Provide the (X, Y) coordinate of the cell's center where the given text is located.  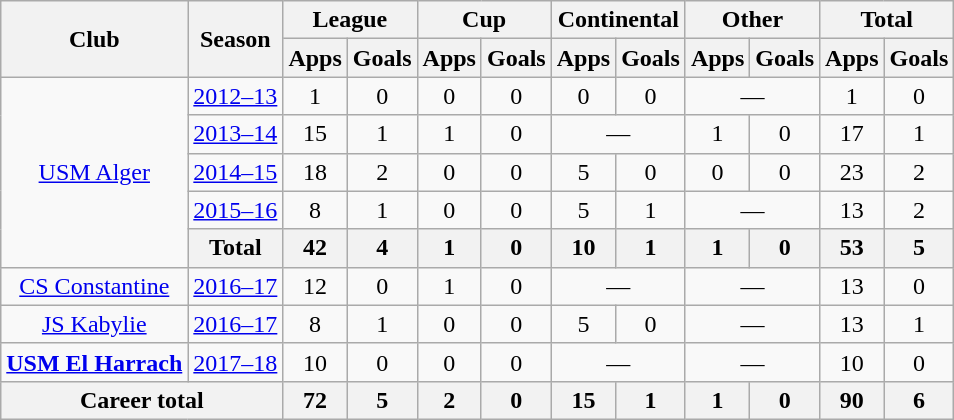
42 (315, 248)
17 (852, 134)
90 (852, 400)
2012–13 (236, 96)
League (350, 20)
12 (315, 286)
Season (236, 39)
Career total (142, 400)
2013–14 (236, 134)
2017–18 (236, 362)
53 (852, 248)
USM El Harrach (94, 362)
Cup (484, 20)
Continental (618, 20)
4 (382, 248)
2014–15 (236, 172)
23 (852, 172)
JS Kabylie (94, 324)
18 (315, 172)
Other (752, 20)
USM Alger (94, 172)
72 (315, 400)
2015–16 (236, 210)
6 (919, 400)
Club (94, 39)
CS Constantine (94, 286)
